Return [x, y] of the center of cell containing provided text 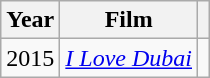
Film [129, 20]
2015 [30, 58]
Year [30, 20]
I Love Dubai [129, 58]
